Identify which cell holds the provided text, then report its [X, Y] central coordinate. 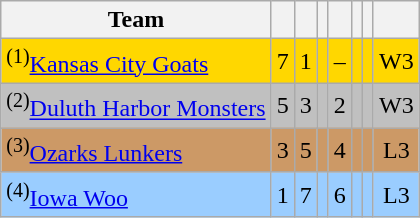
(3)Ozarks Lunkers [136, 150]
(1)Kansas City Goats [136, 62]
Team [136, 20]
2 [340, 106]
4 [340, 150]
(4)Iowa Woo [136, 194]
(2)Duluth Harbor Monsters [136, 106]
6 [340, 194]
– [340, 62]
